Detect which cell encompasses the target text, then output its [X, Y] center coordinate. 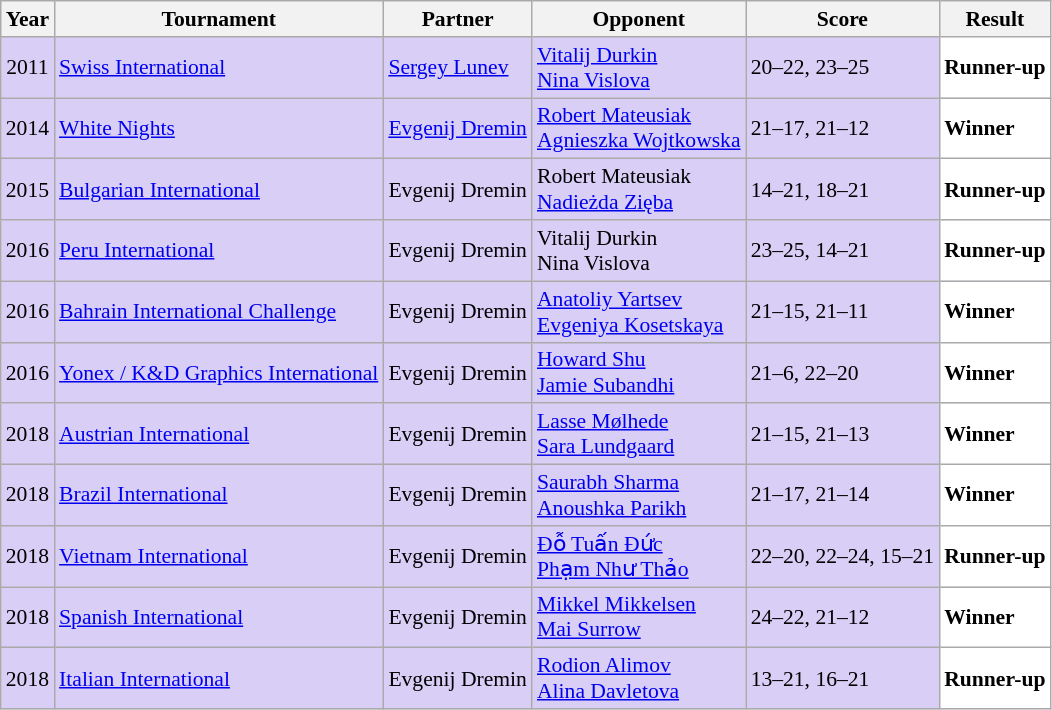
Robert Mateusiak Agnieszka Wojtkowska [639, 128]
Partner [458, 19]
2014 [28, 128]
Austrian International [218, 434]
Howard Shu Jamie Subandhi [639, 372]
Yonex / K&D Graphics International [218, 372]
Spanish International [218, 618]
2015 [28, 190]
21–15, 21–13 [843, 434]
Bahrain International Challenge [218, 312]
Robert Mateusiak Nadieżda Zięba [639, 190]
Result [994, 19]
Rodion Alimov Alina Davletova [639, 678]
Anatoliy Yartsev Evgeniya Kosetskaya [639, 312]
21–15, 21–11 [843, 312]
14–21, 18–21 [843, 190]
Swiss International [218, 68]
21–6, 22–20 [843, 372]
Đỗ Tuấn Đức Phạm Như Thảo [639, 556]
Sergey Lunev [458, 68]
22–20, 22–24, 15–21 [843, 556]
Opponent [639, 19]
20–22, 23–25 [843, 68]
Bulgarian International [218, 190]
2011 [28, 68]
Lasse Mølhede Sara Lundgaard [639, 434]
Brazil International [218, 496]
21–17, 21–12 [843, 128]
Vietnam International [218, 556]
21–17, 21–14 [843, 496]
Score [843, 19]
Peru International [218, 250]
Year [28, 19]
23–25, 14–21 [843, 250]
Tournament [218, 19]
Italian International [218, 678]
24–22, 21–12 [843, 618]
13–21, 16–21 [843, 678]
White Nights [218, 128]
Saurabh Sharma Anoushka Parikh [639, 496]
Mikkel Mikkelsen Mai Surrow [639, 618]
